Scan for the cell matching the given text and deliver its (X, Y) coordinate at center. 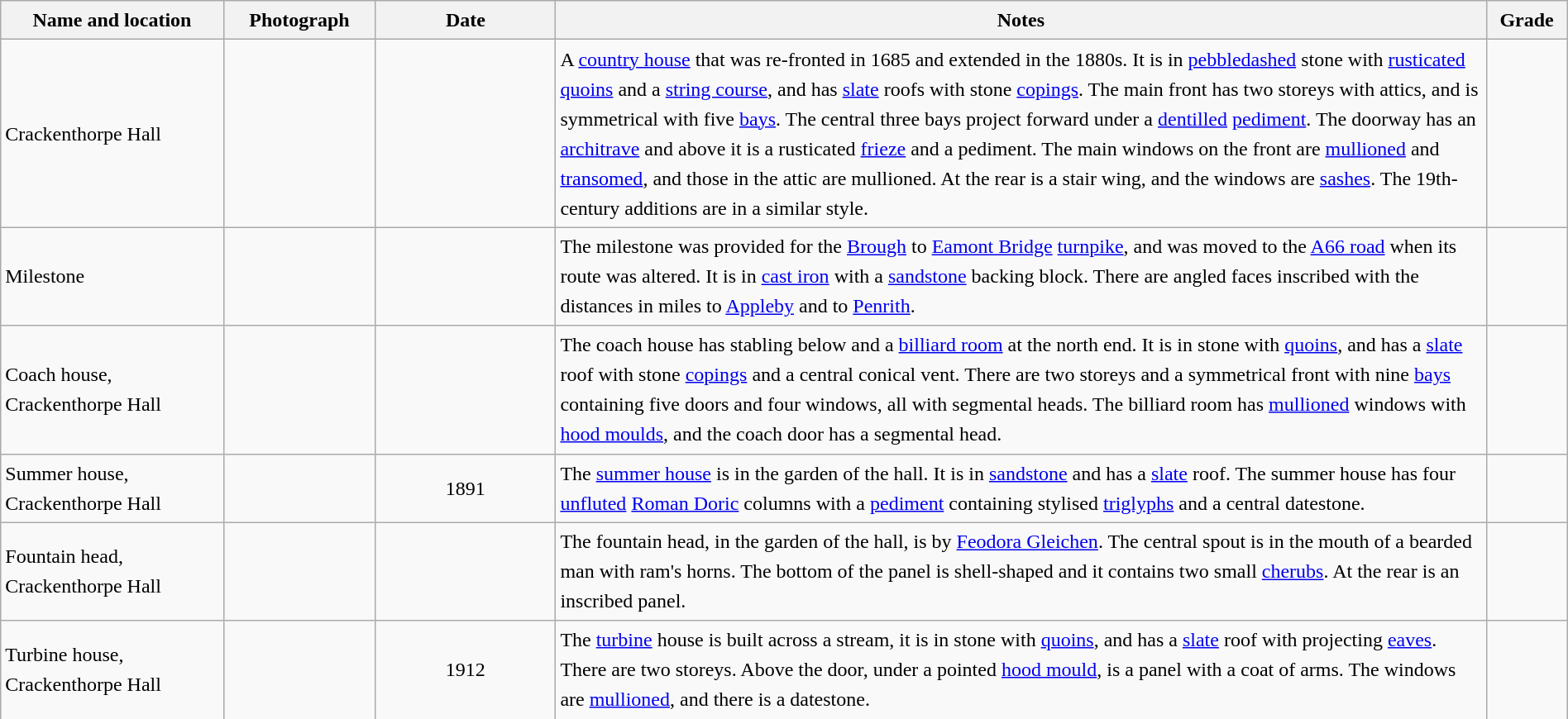
Summer house, Crackenthorpe Hall (112, 488)
Grade (1527, 20)
1891 (466, 488)
Notes (1021, 20)
Coach house, Crackenthorpe Hall (112, 390)
Fountain head, Crackenthorpe Hall (112, 572)
Crackenthorpe Hall (112, 134)
Name and location (112, 20)
Turbine house, Crackenthorpe Hall (112, 669)
Date (466, 20)
Photograph (299, 20)
1912 (466, 669)
Milestone (112, 276)
